Identify which cell holds the provided text, then report its [x, y] central coordinate. 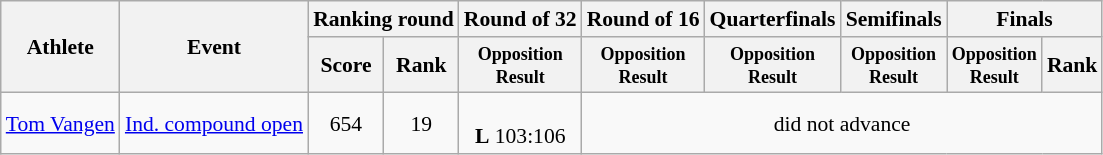
L 103:106 [520, 124]
Quarterfinals [773, 19]
19 [422, 124]
654 [346, 124]
Semifinals [894, 19]
Event [214, 47]
Ind. compound open [214, 124]
Score [346, 65]
did not advance [842, 124]
Finals [1025, 19]
Ranking round [384, 19]
Athlete [60, 47]
Tom Vangen [60, 124]
Round of 16 [644, 19]
Round of 32 [520, 19]
